Search for the cell housing the specified text and yield its [X, Y] center coordinate. 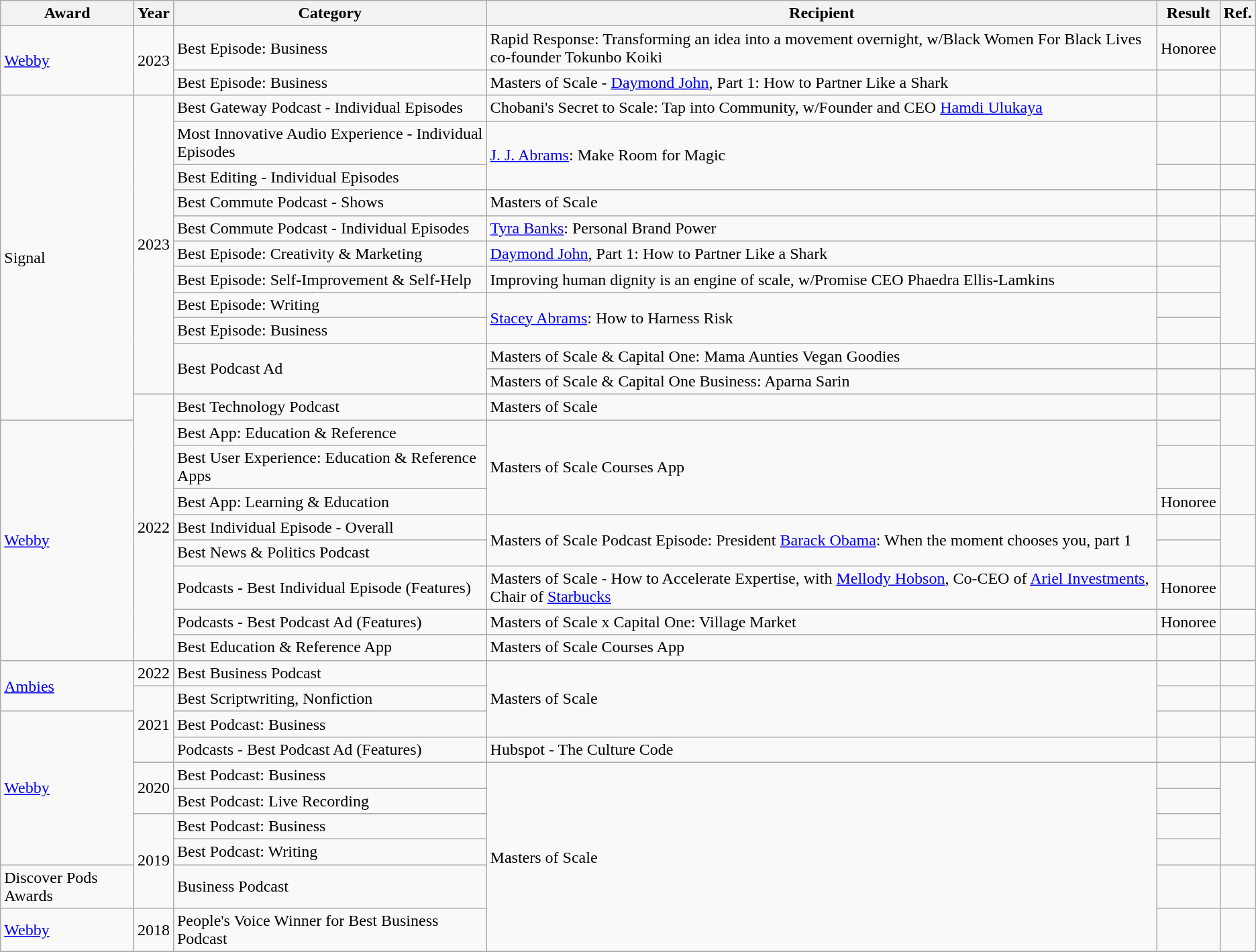
Best Gateway Podcast - Individual Episodes [330, 108]
Category [330, 13]
Award [67, 13]
Hubspot - The Culture Code [821, 749]
Best App: Education & Reference [330, 433]
Best News & Politics Podcast [330, 553]
2019 [153, 861]
Podcasts - Best Individual Episode (Features) [330, 588]
People's Voice Winner for Best Business Podcast [330, 930]
Masters of Scale & Capital One: Mama Aunties Vegan Goodies [821, 356]
Best Episode: Writing [330, 305]
Year [153, 13]
Best App: Learning & Education [330, 502]
Masters of Scale Podcast Episode: President Barack Obama: When the moment chooses you, part 1 [821, 540]
Result [1188, 13]
J. J. Abrams: Make Room for Magic [821, 156]
Best Scriptwriting, Nonfiction [330, 698]
Best Editing - Individual Episodes [330, 177]
Best Commute Podcast - Shows [330, 203]
2020 [153, 788]
Discover Pods Awards [67, 887]
Best Technology Podcast [330, 407]
Masters of Scale & Capital One Business: Aparna Sarin [821, 382]
Tyra Banks: Personal Brand Power [821, 228]
Recipient [821, 13]
Most Innovative Audio Experience - Individual Episodes [330, 142]
Daymond John, Part 1: How to Partner Like a Shark [821, 254]
2018 [153, 930]
Ambies [67, 686]
Masters of Scale x Capital One: Village Market [821, 622]
Stacey Abrams: How to Harness Risk [821, 317]
Rapid Response: Transforming an idea into a movement overnight, w/Black Women For Black Lives co-founder Tokunbo Koiki [821, 48]
Best Podcast: Writing [330, 852]
Best Business Podcast [330, 673]
Best Episode: Creativity & Marketing [330, 254]
Signal [67, 258]
Best User Experience: Education & Reference Apps [330, 467]
Business Podcast [330, 887]
2021 [153, 724]
Masters of Scale - Daymond John, Part 1: How to Partner Like a Shark [821, 83]
Best Commute Podcast - Individual Episodes [330, 228]
Best Individual Episode - Overall [330, 527]
Masters of Scale - How to Accelerate Expertise, with Mellody Hobson, Co-CEO of Ariel Investments, Chair of Starbucks [821, 588]
Best Episode: Self-Improvement & Self-Help [330, 279]
Best Education & Reference App [330, 647]
Best Podcast: Live Recording [330, 800]
Ref. [1237, 13]
Improving human dignity is an engine of scale, w/Promise CEO Phaedra Ellis-Lamkins [821, 279]
Chobani's Secret to Scale: Tap into Community, w/Founder and CEO Hamdi Ulukaya [821, 108]
Best Podcast Ad [330, 369]
